Extract the (x, y) coordinate from the center of the cell holding the provided text.  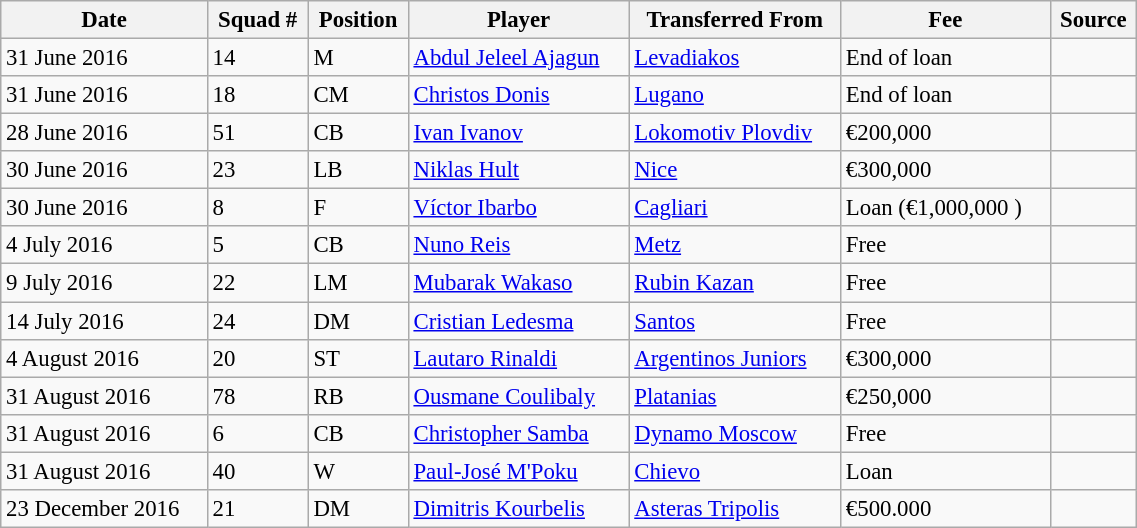
14 (258, 58)
22 (258, 283)
Paul-José M'Poku (518, 471)
LB (358, 170)
18 (258, 95)
Player (518, 20)
Nuno Reis (518, 245)
RB (358, 396)
€250,000 (946, 396)
LM (358, 283)
Loan (€1,000,000 ) (946, 208)
Víctor Ibarbo (518, 208)
Dimitris Kourbelis (518, 509)
Asteras Tripolis (735, 509)
Date (104, 20)
14 July 2016 (104, 321)
Christos Donis (518, 95)
20 (258, 358)
Chievo (735, 471)
Lokomotiv Plovdiv (735, 133)
6 (258, 433)
28 June 2016 (104, 133)
Nice (735, 170)
23 December 2016 (104, 509)
Squad # (258, 20)
CM (358, 95)
23 (258, 170)
Lugano (735, 95)
Rubin Kazan (735, 283)
51 (258, 133)
5 (258, 245)
9 July 2016 (104, 283)
21 (258, 509)
Santos (735, 321)
Christopher Samba (518, 433)
Ivan Ivanov (518, 133)
Argentinos Juniors (735, 358)
Ousmane Coulibaly (518, 396)
€200,000 (946, 133)
ST (358, 358)
8 (258, 208)
Transferred From (735, 20)
Cristian Ledesma (518, 321)
78 (258, 396)
40 (258, 471)
€500.000 (946, 509)
4 August 2016 (104, 358)
24 (258, 321)
Position (358, 20)
F (358, 208)
M (358, 58)
Dynamo Moscow (735, 433)
Abdul Jeleel Ajagun (518, 58)
4 July 2016 (104, 245)
Lautaro Rinaldi (518, 358)
Levadiakos (735, 58)
Niklas Hult (518, 170)
Mubarak Wakaso (518, 283)
Cagliari (735, 208)
Platanias (735, 396)
Source (1094, 20)
Metz (735, 245)
W (358, 471)
Fee (946, 20)
Loan (946, 471)
